Search for the cell housing the specified text and yield its [x, y] center coordinate. 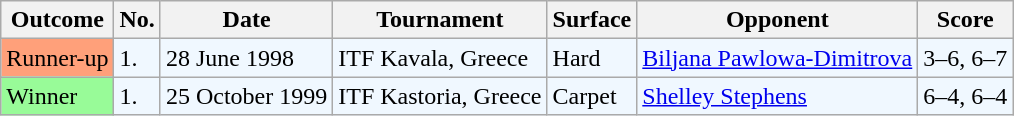
Shelley Stephens [778, 96]
Outcome [58, 20]
Tournament [440, 20]
Hard [592, 58]
Date [246, 20]
Surface [592, 20]
Biljana Pawlowa-Dimitrova [778, 58]
No. [137, 20]
Score [966, 20]
ITF Kastoria, Greece [440, 96]
Carpet [592, 96]
Opponent [778, 20]
28 June 1998 [246, 58]
Winner [58, 96]
Runner-up [58, 58]
ITF Kavala, Greece [440, 58]
6–4, 6–4 [966, 96]
3–6, 6–7 [966, 58]
25 October 1999 [246, 96]
